Identify which cell holds the provided text, then report its [X, Y] central coordinate. 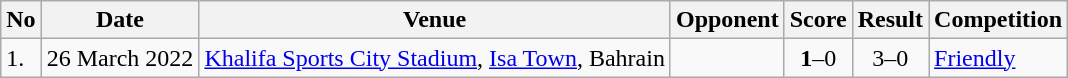
Score [818, 20]
26 March 2022 [120, 58]
Opponent [727, 20]
1–0 [818, 58]
1. [21, 58]
Date [120, 20]
Khalifa Sports City Stadium, Isa Town, Bahrain [435, 58]
Competition [998, 20]
Venue [435, 20]
No [21, 20]
Result [890, 20]
Friendly [998, 58]
3–0 [890, 58]
